For the text-containing cell, return its midpoint in (x, y) coordinate format. 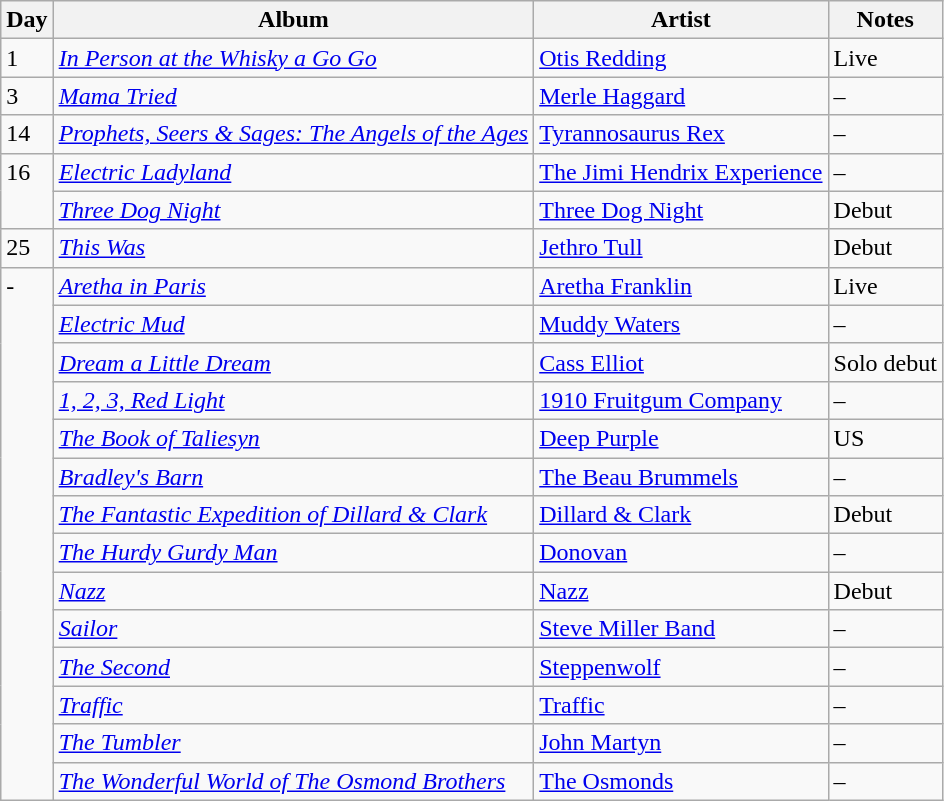
14 (27, 134)
Tyrannosaurus Rex (681, 134)
Otis Redding (681, 58)
Jethro Tull (681, 248)
The Second (294, 667)
1910 Fruitgum Company (681, 400)
The Fantastic Expedition of Dillard & Clark (294, 515)
Artist (681, 20)
In Person at the Whisky a Go Go (294, 58)
Electric Mud (294, 324)
The Osmonds (681, 781)
Donovan (681, 553)
Prophets, Seers & Sages: The Angels of the Ages (294, 134)
Notes (885, 20)
Bradley's Barn (294, 477)
The Hurdy Gurdy Man (294, 553)
This Was (294, 248)
The Tumbler (294, 743)
US (885, 438)
Dillard & Clark (681, 515)
Electric Ladyland (294, 172)
Sailor (294, 629)
Aretha in Paris (294, 286)
1, 2, 3, Red Light (294, 400)
John Martyn (681, 743)
1 (27, 58)
25 (27, 248)
The Jimi Hendrix Experience (681, 172)
Dream a Little Dream (294, 362)
Deep Purple (681, 438)
16 (27, 191)
Steppenwolf (681, 667)
Solo debut (885, 362)
Muddy Waters (681, 324)
3 (27, 96)
- (27, 534)
Merle Haggard (681, 96)
Mama Tried (294, 96)
Aretha Franklin (681, 286)
The Book of Taliesyn (294, 438)
Steve Miller Band (681, 629)
The Wonderful World of The Osmond Brothers (294, 781)
The Beau Brummels (681, 477)
Day (27, 20)
Cass Elliot (681, 362)
Album (294, 20)
